Capture the cell that displays the provided text and extract its [X, Y] central coordinate. 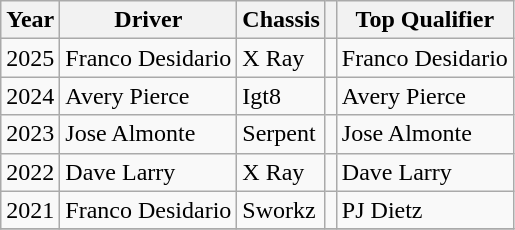
Serpent [281, 134]
Year [30, 20]
2021 [30, 210]
2025 [30, 58]
2023 [30, 134]
Chassis [281, 20]
Igt8 [281, 96]
Top Qualifier [424, 20]
2024 [30, 96]
PJ Dietz [424, 210]
2022 [30, 172]
Driver [148, 20]
Sworkz [281, 210]
